Pinpoint the cell where the given text exists, returning its (x, y) midpoint coordinate. 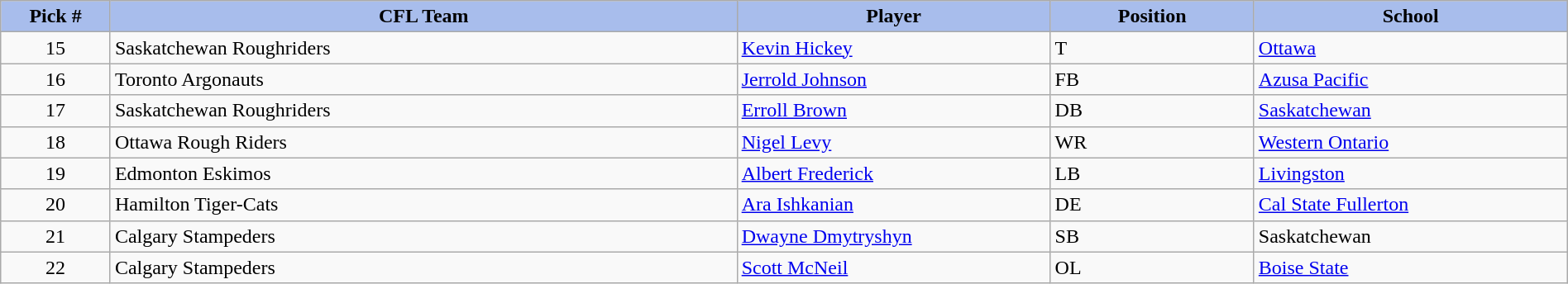
17 (56, 111)
SB (1152, 236)
T (1152, 48)
22 (56, 267)
Ottawa Rough Riders (423, 142)
FB (1152, 79)
Boise State (1411, 267)
Kevin Hickey (893, 48)
Edmonton Eskimos (423, 173)
Jerrold Johnson (893, 79)
Cal State Fullerton (1411, 205)
Ottawa (1411, 48)
Erroll Brown (893, 111)
Scott McNeil (893, 267)
21 (56, 236)
Hamilton Tiger-Cats (423, 205)
LB (1152, 173)
Nigel Levy (893, 142)
Toronto Argonauts (423, 79)
19 (56, 173)
18 (56, 142)
Dwayne Dmytryshyn (893, 236)
DB (1152, 111)
School (1411, 17)
WR (1152, 142)
Pick # (56, 17)
Livingston (1411, 173)
Albert Frederick (893, 173)
Position (1152, 17)
20 (56, 205)
Player (893, 17)
OL (1152, 267)
Azusa Pacific (1411, 79)
Ara Ishkanian (893, 205)
16 (56, 79)
CFL Team (423, 17)
DE (1152, 205)
15 (56, 48)
Western Ontario (1411, 142)
